Locate the cell with the specified text and output its (x, y) center coordinate. 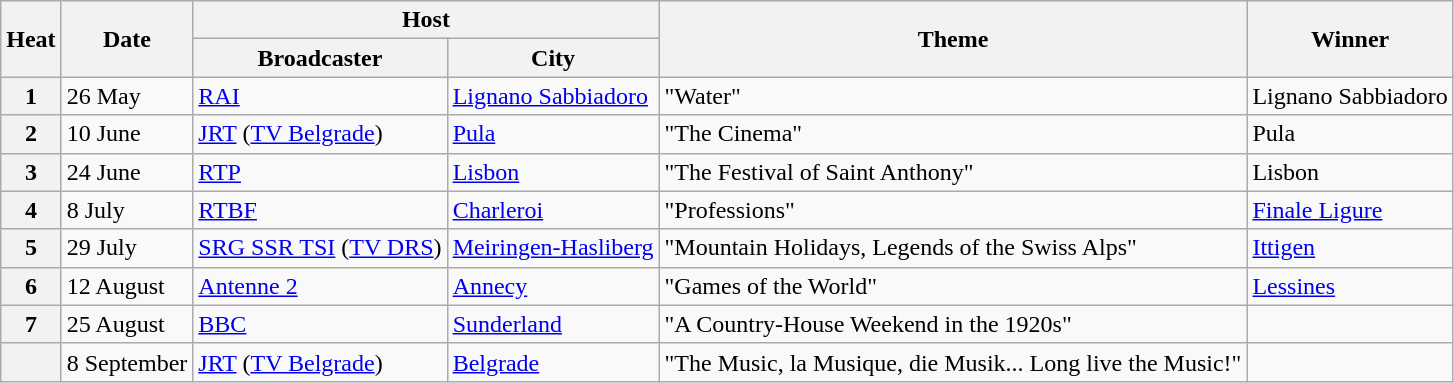
Meiringen-Hasliberg (553, 248)
10 June (127, 134)
RAI (320, 96)
5 (31, 248)
Annecy (553, 286)
SRG SSR TSI (TV DRS) (320, 248)
24 June (127, 172)
Theme (953, 39)
26 May (127, 96)
Finale Ligure (1350, 210)
"Water" (953, 96)
4 (31, 210)
RTP (320, 172)
Heat (31, 39)
"Professions" (953, 210)
Belgrade (553, 362)
"Mountain Holidays, Legends of the Swiss Alps" (953, 248)
RTBF (320, 210)
29 July (127, 248)
Sunderland (553, 324)
Charleroi (553, 210)
Broadcaster (320, 58)
1 (31, 96)
12 August (127, 286)
Ittigen (1350, 248)
Winner (1350, 39)
25 August (127, 324)
Date (127, 39)
City (553, 58)
8 September (127, 362)
"Games of the World" (953, 286)
8 July (127, 210)
"The Music, la Musique, die Musik... Long live the Music!" (953, 362)
2 (31, 134)
3 (31, 172)
6 (31, 286)
Lessines (1350, 286)
Antenne 2 (320, 286)
BBC (320, 324)
"The Festival of Saint Anthony" (953, 172)
Host (426, 20)
7 (31, 324)
"A Country-House Weekend in the 1920s" (953, 324)
"The Cinema" (953, 134)
